For the text-containing cell, return its midpoint in [x, y] coordinate format. 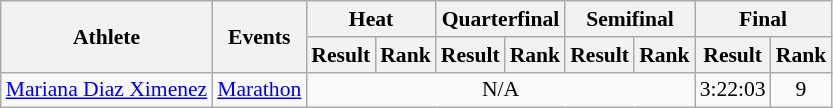
9 [802, 90]
Athlete [107, 36]
Marathon [259, 90]
Events [259, 36]
Final [764, 19]
Semifinal [630, 19]
N/A [500, 90]
Mariana Diaz Ximenez [107, 90]
Quarterfinal [500, 19]
3:22:03 [733, 90]
Heat [370, 19]
